Scan for the cell matching the given text and deliver its [x, y] coordinate at center. 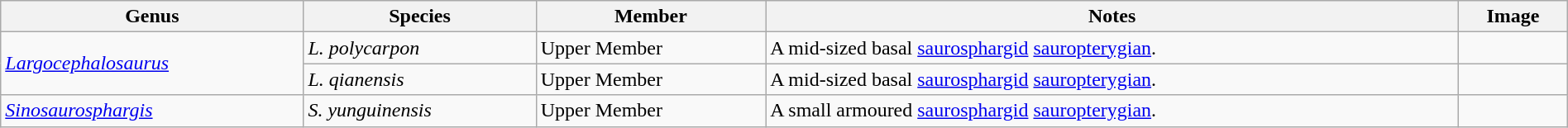
Largocephalosaurus [152, 64]
Species [420, 17]
A small armoured saurosphargid sauropterygian. [1112, 111]
Sinosaurosphargis [152, 111]
L. qianensis [420, 79]
Genus [152, 17]
Image [1513, 17]
Notes [1112, 17]
Member [651, 17]
L. polycarpon [420, 48]
S. yunguinensis [420, 111]
